Return the [x, y] coordinate for the center point of the cell that contains the specified text.  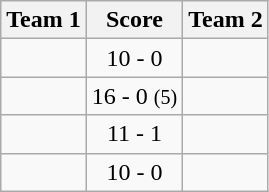
Score [134, 20]
Team 1 [44, 20]
11 - 1 [134, 134]
16 - 0 (5) [134, 96]
Team 2 [226, 20]
